For the text-containing cell, return its midpoint in [x, y] coordinate format. 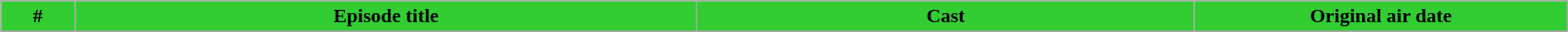
Episode title [386, 16]
Cast [946, 16]
# [38, 16]
Original air date [1381, 16]
